Provide the [x, y] coordinate of the cell's center where the given text is located.  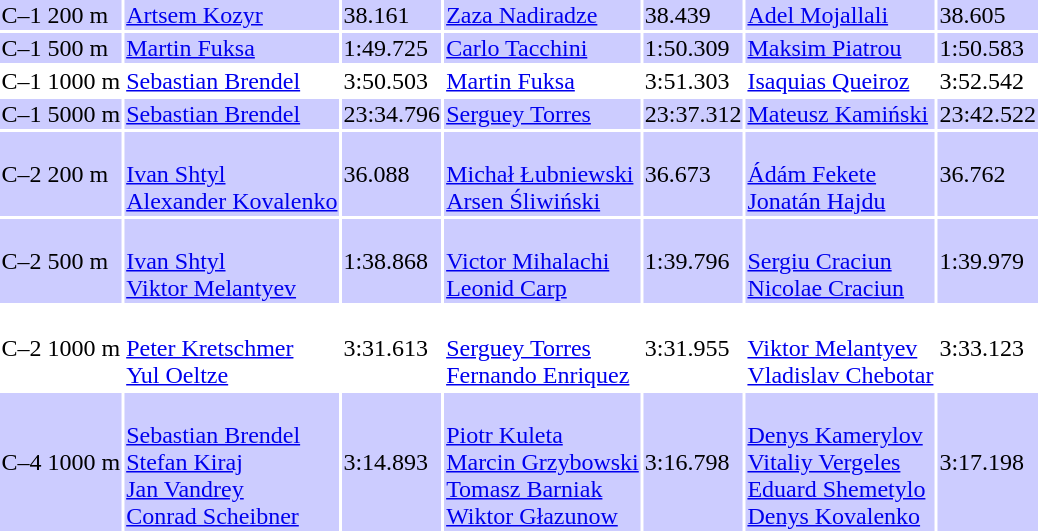
3:51.303 [693, 81]
1:50.309 [693, 48]
3:33.123 [988, 348]
Piotr KuletaMarcin GrzybowskiTomasz BarniakWiktor Głazunow [543, 462]
Maksim Piatrou [840, 48]
C–1 5000 m [61, 114]
Peter KretschmerYul Oeltze [232, 348]
1:49.725 [392, 48]
38.439 [693, 15]
3:52.542 [988, 81]
3:50.503 [392, 81]
Adel Mojallali [840, 15]
Carlo Tacchini [543, 48]
Ádám FeketeJonatán Hajdu [840, 174]
C–1 500 m [61, 48]
Isaquias Queiroz [840, 81]
1:39.796 [693, 261]
Denys KamerylovVitaliy VergelesEduard ShemetyloDenys Kovalenko [840, 462]
23:37.312 [693, 114]
1:50.583 [988, 48]
1:39.979 [988, 261]
Ivan ShtylViktor Melantyev [232, 261]
Artsem Kozyr [232, 15]
Serguey Torres [543, 114]
Ivan ShtylAlexander Kovalenko [232, 174]
C–1 1000 m [61, 81]
Sebastian BrendelStefan KirajJan VandreyConrad Scheibner [232, 462]
C–2 500 m [61, 261]
38.161 [392, 15]
Zaza Nadiradze [543, 15]
38.605 [988, 15]
Michał ŁubniewskiArsen Śliwiński [543, 174]
C–2 200 m [61, 174]
3:17.198 [988, 462]
3:14.893 [392, 462]
36.673 [693, 174]
3:16.798 [693, 462]
Viktor MelantyevVladislav Chebotar [840, 348]
3:31.955 [693, 348]
C–1 200 m [61, 15]
23:34.796 [392, 114]
1:38.868 [392, 261]
36.088 [392, 174]
C–4 1000 m [61, 462]
Serguey TorresFernando Enriquez [543, 348]
23:42.522 [988, 114]
C–2 1000 m [61, 348]
36.762 [988, 174]
3:31.613 [392, 348]
Sergiu CraciunNicolae Craciun [840, 261]
Victor MihalachiLeonid Carp [543, 261]
Mateusz Kamiński [840, 114]
